For the text-containing cell, return its midpoint in [x, y] coordinate format. 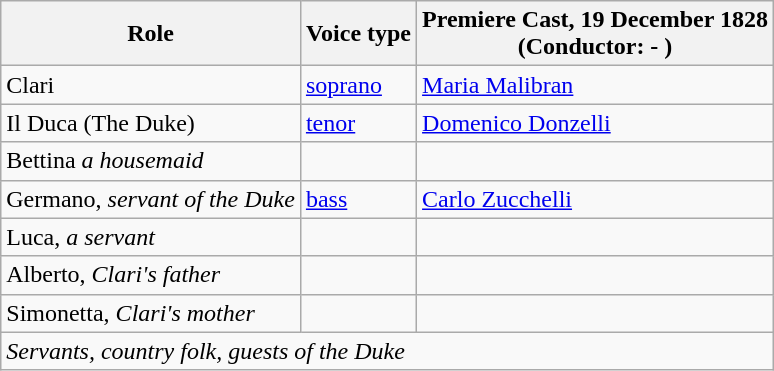
Premiere Cast, 19 December 1828(Conductor: - ) [596, 34]
soprano [358, 85]
Alberto, Clari's father [151, 275]
Germano, servant of the Duke [151, 199]
Maria Malibran [596, 85]
tenor [358, 123]
Il Duca (The Duke) [151, 123]
Carlo Zucchelli [596, 199]
bass [358, 199]
Simonetta, Clari's mother [151, 313]
Luca, a servant [151, 237]
Domenico Donzelli [596, 123]
Role [151, 34]
Voice type [358, 34]
Clari [151, 85]
Servants, country folk, guests of the Duke [388, 351]
Bettina a housemaid [151, 161]
